Determine the [x, y] coordinate at the center of the cell enclosing the given text.  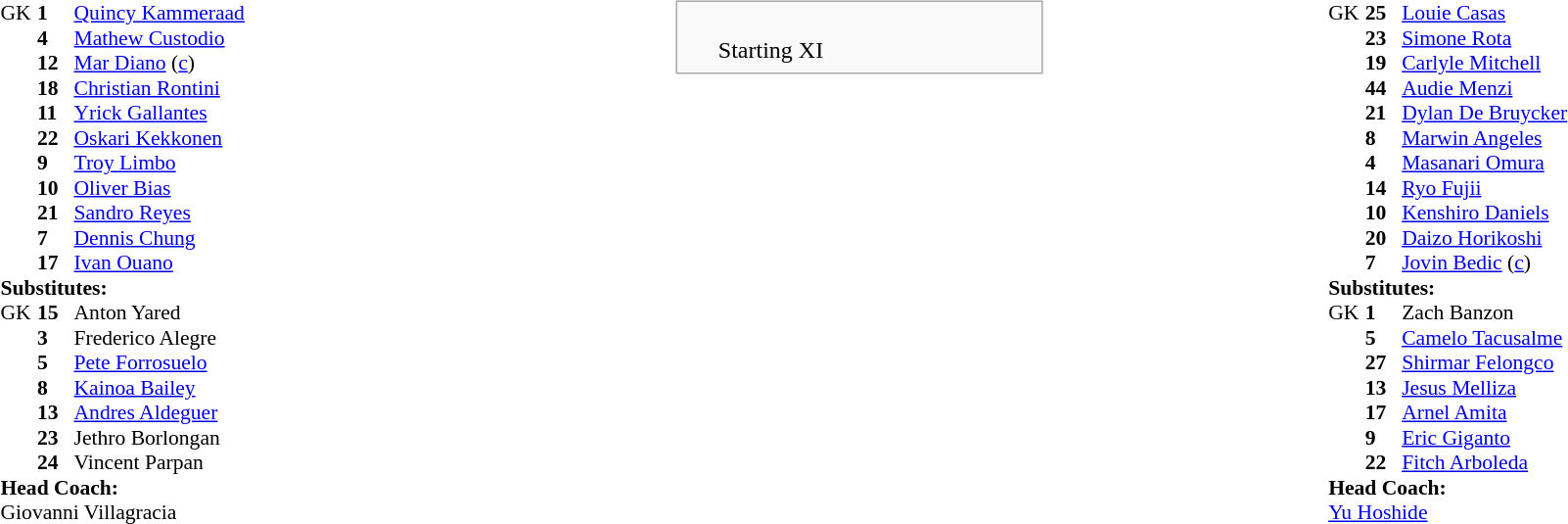
19 [1384, 64]
Dennis Chung [160, 238]
Mathew Custodio [160, 38]
Ryo Fujii [1484, 188]
Jesus Melliza [1484, 388]
Sandro Reyes [160, 213]
18 [56, 88]
Yrick Gallantes [160, 113]
Carlyle Mitchell [1484, 64]
44 [1384, 88]
Masanari Omura [1484, 164]
Kainoa Bailey [160, 388]
Zach Banzon [1484, 312]
Oliver Bias [160, 188]
Oskari Kekkonen [160, 138]
Starting XI [771, 37]
15 [56, 312]
Quincy Kammeraad [160, 13]
Vincent Parpan [160, 463]
Audie Menzi [1484, 88]
Frederico Alegre [160, 338]
20 [1384, 238]
Christian Rontini [160, 88]
14 [1384, 188]
Fitch Arboleda [1484, 463]
Dylan De Bruycker [1484, 113]
Arnel Amita [1484, 412]
Troy Limbo [160, 164]
24 [56, 463]
Simone Rota [1484, 38]
Louie Casas [1484, 13]
Eric Giganto [1484, 438]
Ivan Ouano [160, 263]
12 [56, 64]
Anton Yared [160, 312]
Marwin Angeles [1484, 138]
3 [56, 338]
Jethro Borlongan [160, 438]
Andres Aldeguer [160, 412]
Mar Diano (c) [160, 64]
Shirmar Felongco [1484, 363]
Kenshiro Daniels [1484, 213]
Pete Forrosuelo [160, 363]
27 [1384, 363]
11 [56, 113]
Camelo Tacusalme [1484, 338]
Jovin Bedic (c) [1484, 263]
25 [1384, 13]
Daizo Horikoshi [1484, 238]
